Pinpoint the cell where the given text exists, returning its (x, y) midpoint coordinate. 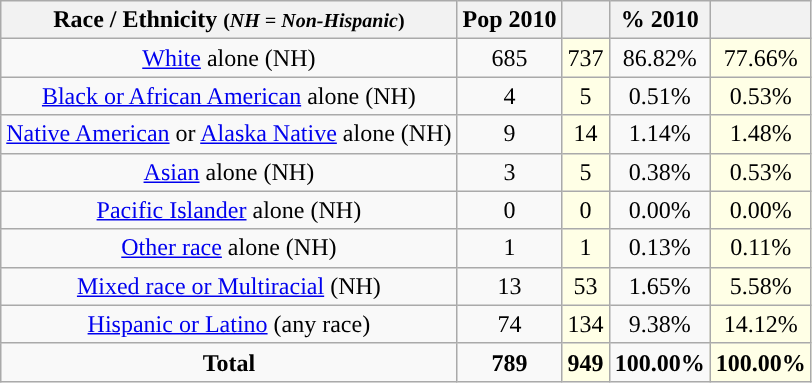
Race / Ethnicity (NH = Non-Hispanic) (229, 20)
1.14% (660, 134)
5.58% (760, 286)
Total (229, 362)
0.38% (660, 172)
Asian alone (NH) (229, 172)
737 (586, 58)
13 (510, 286)
9 (510, 134)
Mixed race or Multiracial (NH) (229, 286)
4 (510, 96)
0.51% (660, 96)
685 (510, 58)
134 (586, 324)
14 (586, 134)
3 (510, 172)
86.82% (660, 58)
74 (510, 324)
53 (586, 286)
Pacific Islander alone (NH) (229, 210)
77.66% (760, 58)
White alone (NH) (229, 58)
% 2010 (660, 20)
Native American or Alaska Native alone (NH) (229, 134)
Black or African American alone (NH) (229, 96)
Other race alone (NH) (229, 248)
Hispanic or Latino (any race) (229, 324)
1.48% (760, 134)
0.13% (660, 248)
14.12% (760, 324)
9.38% (660, 324)
789 (510, 362)
1.65% (660, 286)
0.11% (760, 248)
Pop 2010 (510, 20)
949 (586, 362)
